Locate the cell with the specified text and output its (X, Y) center coordinate. 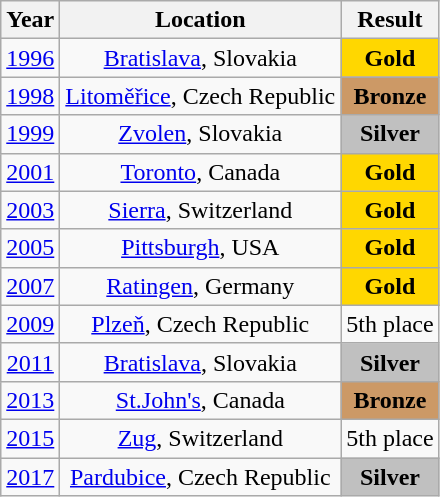
2011 (30, 362)
2013 (30, 400)
2001 (30, 172)
Pittsburgh, USA (200, 248)
2015 (30, 438)
St.John's, Canada (200, 400)
Toronto, Canada (200, 172)
2009 (30, 324)
Plzeň, Czech Republic (200, 324)
Result (390, 20)
Sierra, Switzerland (200, 210)
Ratingen, Germany (200, 286)
2007 (30, 286)
1996 (30, 58)
2003 (30, 210)
Litoměřice, Czech Republic (200, 96)
Pardubice, Czech Republic (200, 477)
Location (200, 20)
Zvolen, Slovakia (200, 134)
Zug, Switzerland (200, 438)
2017 (30, 477)
1998 (30, 96)
2005 (30, 248)
1999 (30, 134)
Year (30, 20)
